Determine the (x, y) coordinate at the center of the cell enclosing the given text.  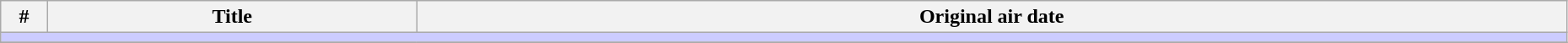
# (24, 17)
Original air date (992, 17)
Title (232, 17)
